From the cell containing the given text, extract its center point as [x, y] coordinate. 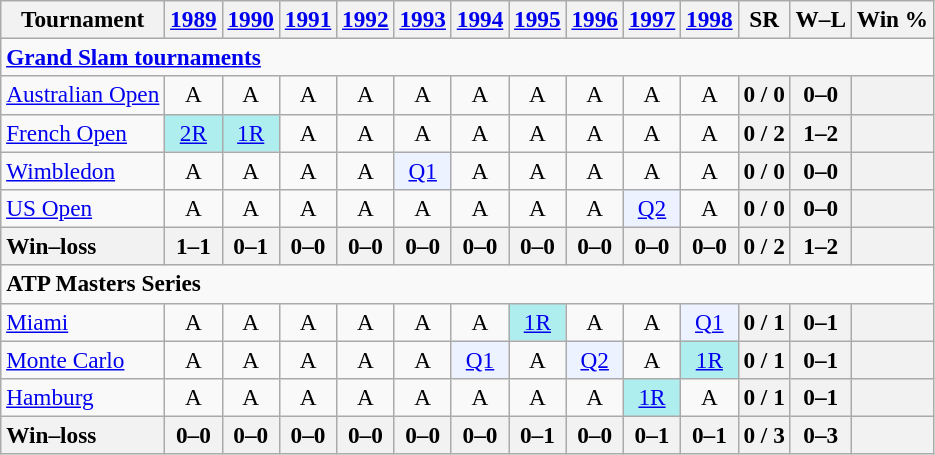
1990 [250, 19]
1993 [422, 19]
Miami [83, 322]
1992 [366, 19]
1997 [652, 19]
0–3 [820, 435]
US Open [83, 208]
1994 [480, 19]
1–1 [194, 246]
SR [764, 19]
French Open [83, 133]
Monte Carlo [83, 359]
Australian Open [83, 95]
1989 [194, 19]
Grand Slam tournaments [468, 57]
1991 [308, 19]
Hamburg [83, 397]
Tournament [83, 19]
1995 [538, 19]
0 / 3 [764, 435]
2R [194, 133]
Win % [892, 19]
ATP Masters Series [468, 284]
Wimbledon [83, 170]
1996 [594, 19]
1998 [710, 19]
W–L [820, 19]
